Search for the cell housing the specified text and yield its [x, y] center coordinate. 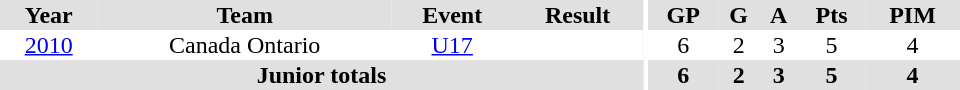
2010 [48, 45]
GP [684, 15]
Canada Ontario [244, 45]
Event [452, 15]
Year [48, 15]
Team [244, 15]
A [778, 15]
Pts [832, 15]
PIM [912, 15]
G [738, 15]
Junior totals [322, 75]
U17 [452, 45]
Result [578, 15]
